Pinpoint the cell where the given text exists, returning its [X, Y] midpoint coordinate. 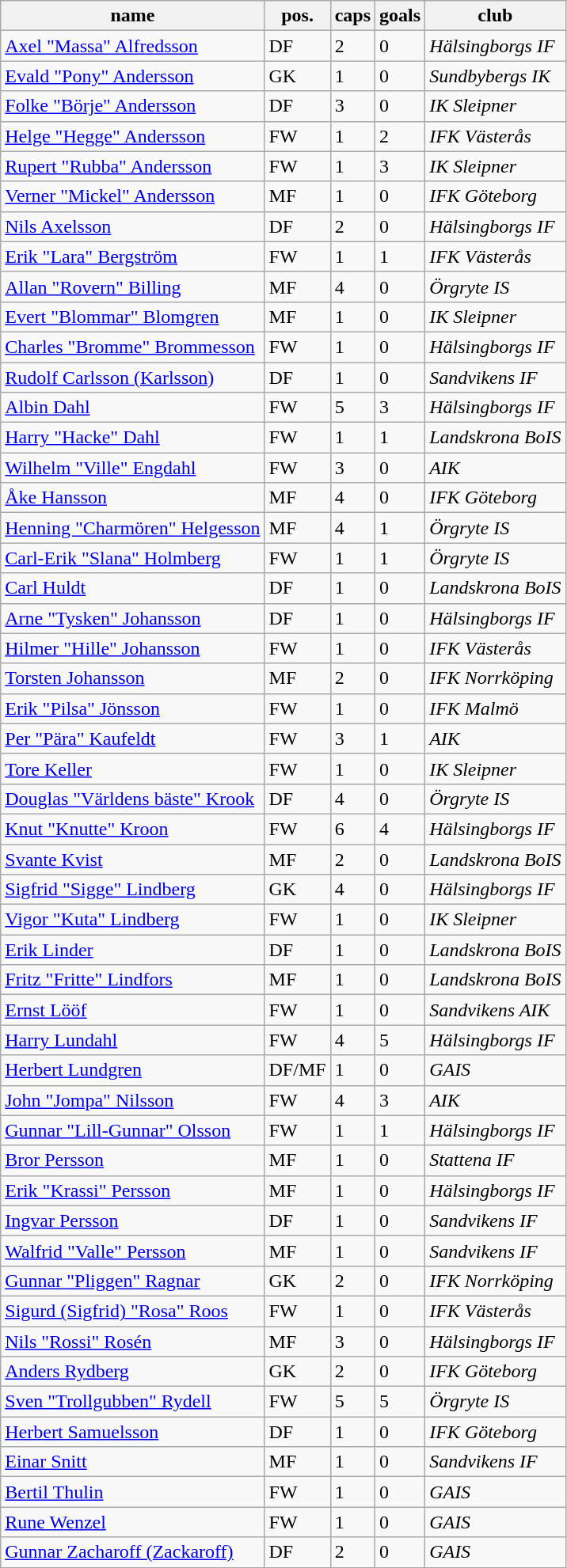
name [133, 16]
Harry Lundahl [133, 1040]
Arne "Tysken" Johansson [133, 618]
Vigor "Kuta" Lindberg [133, 920]
caps [352, 16]
Åke Hansson [133, 498]
Torsten Johansson [133, 678]
6 [352, 829]
Ingvar Persson [133, 1221]
Harry "Hacke" Dahl [133, 438]
club [496, 16]
Carl Huldt [133, 588]
Svante Kvist [133, 859]
Fritz "Fritte" Lindfors [133, 980]
Nils "Rossi" Rosén [133, 1342]
Sigurd (Sigfrid) "Rosa" Roos [133, 1311]
Gunnar "Pliggen" Ragnar [133, 1281]
Gunnar Zacharoff (Zackaroff) [133, 1552]
Wilhelm "Ville" Engdahl [133, 468]
Herbert Samuelsson [133, 1432]
Erik "Krassi" Persson [133, 1190]
Verner "Mickel" Andersson [133, 196]
Ernst Lööf [133, 1010]
Sven "Trollgubben" Rydell [133, 1402]
Bertil Thulin [133, 1492]
Sandvikens AIK [496, 1010]
Carl-Erik "Slana" Holmberg [133, 558]
Charles "Bromme" Brommesson [133, 347]
Bror Persson [133, 1160]
Rupert "Rubba" Andersson [133, 166]
Evert "Blommar" Blomgren [133, 317]
Gunnar "Lill-Gunnar" Olsson [133, 1130]
Evald "Pony" Andersson [133, 76]
Walfrid "Valle" Persson [133, 1251]
Rune Wenzel [133, 1522]
DF/MF [298, 1070]
Knut "Knutte" Kroon [133, 829]
Henning "Charmören" Helgesson [133, 528]
Allan "Rovern" Billing [133, 287]
Herbert Lundgren [133, 1070]
Nils Axelsson [133, 226]
Erik "Pilsa" Jönsson [133, 708]
Sundbybergs IK [496, 76]
Rudolf Carlsson (Karlsson) [133, 378]
Anders Rydberg [133, 1372]
IFK Malmö [496, 708]
Folke "Börje" Andersson [133, 106]
Einar Snitt [133, 1462]
Stattena IF [496, 1160]
Sigfrid "Sigge" Lindberg [133, 890]
Albin Dahl [133, 408]
goals [401, 16]
pos. [298, 16]
Erik "Lara" Bergström [133, 256]
Hilmer "Hille" Johansson [133, 648]
John "Jompa" Nilsson [133, 1100]
Per "Pära" Kaufeldt [133, 738]
Erik Linder [133, 950]
Tore Keller [133, 769]
Helge "Hegge" Andersson [133, 136]
Douglas "Världens bäste" Krook [133, 799]
Axel "Massa" Alfredsson [133, 46]
